Output the (X, Y) coordinate of the center of the cell containing the given text.  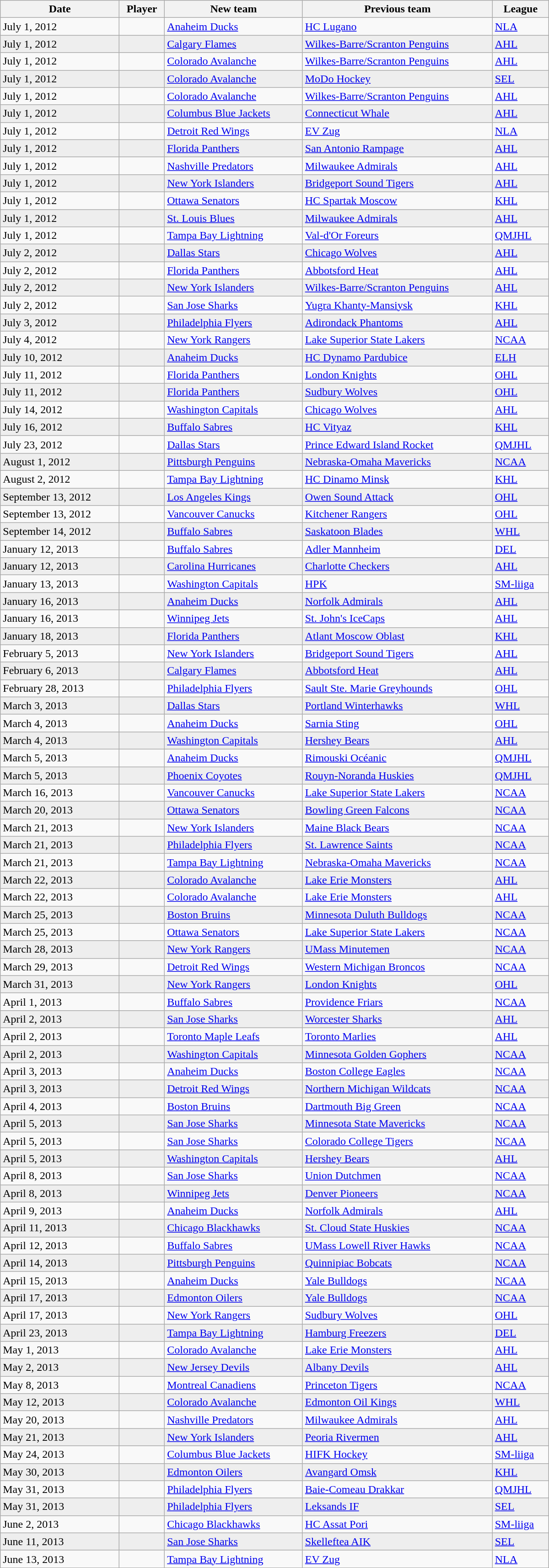
Albany Devils (397, 1368)
August 1, 2012 (60, 462)
May 24, 2013 (60, 1455)
Connecticut Whale (397, 113)
May 8, 2013 (60, 1385)
July 14, 2012 (60, 410)
March 16, 2013 (60, 793)
ELH (521, 357)
February 28, 2013 (60, 688)
March 29, 2013 (60, 967)
Phoenix Coyotes (234, 776)
July 3, 2012 (60, 323)
July 10, 2012 (60, 357)
Edmonton Oil Kings (397, 1402)
April 1, 2013 (60, 1002)
Colorado College Tigers (397, 1141)
Hamburg Freezers (397, 1333)
Charlotte Checkers (397, 566)
April 15, 2013 (60, 1280)
League (521, 9)
Worcester Sharks (397, 1019)
Dartmouth Big Green (397, 1106)
April 12, 2013 (60, 1245)
May 12, 2013 (60, 1402)
Baie-Comeau Drakkar (397, 1489)
Previous team (397, 9)
Toronto Marlies (397, 1036)
New team (234, 9)
April 23, 2013 (60, 1333)
March 3, 2013 (60, 706)
Prince Edward Island Rocket (397, 444)
Avangard Omsk (397, 1472)
Boston College Eagles (397, 1072)
Sault Ste. Marie Greyhounds (397, 688)
February 5, 2013 (60, 653)
Princeton Tigers (397, 1385)
Skelleftea AIK (397, 1541)
UMass Minutemen (397, 949)
April 9, 2013 (60, 1211)
St. John's IceCaps (397, 619)
Maine Black Bears (397, 828)
St. Lawrence Saints (397, 845)
May 21, 2013 (60, 1437)
April 11, 2013 (60, 1228)
Atlant Moscow Oblast (397, 636)
Western Michigan Broncos (397, 967)
Providence Friars (397, 1002)
HC Dinamo Minsk (397, 479)
HPK (397, 584)
April 4, 2013 (60, 1106)
Denver Pioneers (397, 1193)
Owen Sound Attack (397, 496)
Portland Winterhawks (397, 706)
HC Vityaz (397, 427)
St. Louis Blues (234, 218)
August 2, 2012 (60, 479)
MoDo Hockey (397, 79)
Adler Mannheim (397, 549)
July 16, 2012 (60, 427)
May 30, 2013 (60, 1472)
January 18, 2013 (60, 636)
Bowling Green Falcons (397, 810)
Minnesota Golden Gophers (397, 1054)
June 11, 2013 (60, 1541)
March 28, 2013 (60, 949)
Leksands IF (397, 1507)
Peoria Rivermen (397, 1437)
HIFK Hockey (397, 1455)
January 13, 2013 (60, 584)
Sarnia Sting (397, 723)
Toronto Maple Leafs (234, 1036)
Saskatoon Blades (397, 532)
June 2, 2013 (60, 1524)
April 14, 2013 (60, 1263)
September 14, 2012 (60, 532)
Union Dutchmen (397, 1176)
July 4, 2012 (60, 340)
July 23, 2012 (60, 444)
March 31, 2013 (60, 984)
UMass Lowell River Hawks (397, 1245)
San Antonio Rampage (397, 148)
HC Spartak Moscow (397, 200)
March 20, 2013 (60, 810)
New Jersey Devils (234, 1368)
Minnesota State Mavericks (397, 1124)
February 6, 2013 (60, 671)
Rouyn-Noranda Huskies (397, 776)
Quinnipiac Bobcats (397, 1263)
St. Cloud State Huskies (397, 1228)
Player (142, 9)
Rimouski Océanic (397, 758)
Montreal Canadiens (234, 1385)
Yugra Khanty-Mansiysk (397, 305)
Date (60, 9)
HC Dynamo Pardubice (397, 357)
Adirondack Phantoms (397, 323)
Kitchener Rangers (397, 514)
May 2, 2013 (60, 1368)
May 20, 2013 (60, 1420)
June 13, 2013 (60, 1559)
Val-d'Or Foreurs (397, 236)
HC Assat Pori (397, 1524)
HC Lugano (397, 27)
Carolina Hurricanes (234, 566)
Minnesota Duluth Bulldogs (397, 915)
Northern Michigan Wildcats (397, 1089)
May 1, 2013 (60, 1350)
Los Angeles Kings (234, 496)
